Identify which cell holds the provided text, then report its (X, Y) central coordinate. 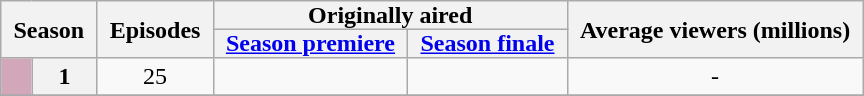
Season finale (488, 43)
Season (49, 30)
Season premiere (310, 43)
- (715, 77)
Originally aired (390, 15)
25 (155, 77)
1 (64, 77)
Average viewers (millions) (715, 30)
Episodes (155, 30)
